Capture the cell that displays the provided text and extract its (X, Y) central coordinate. 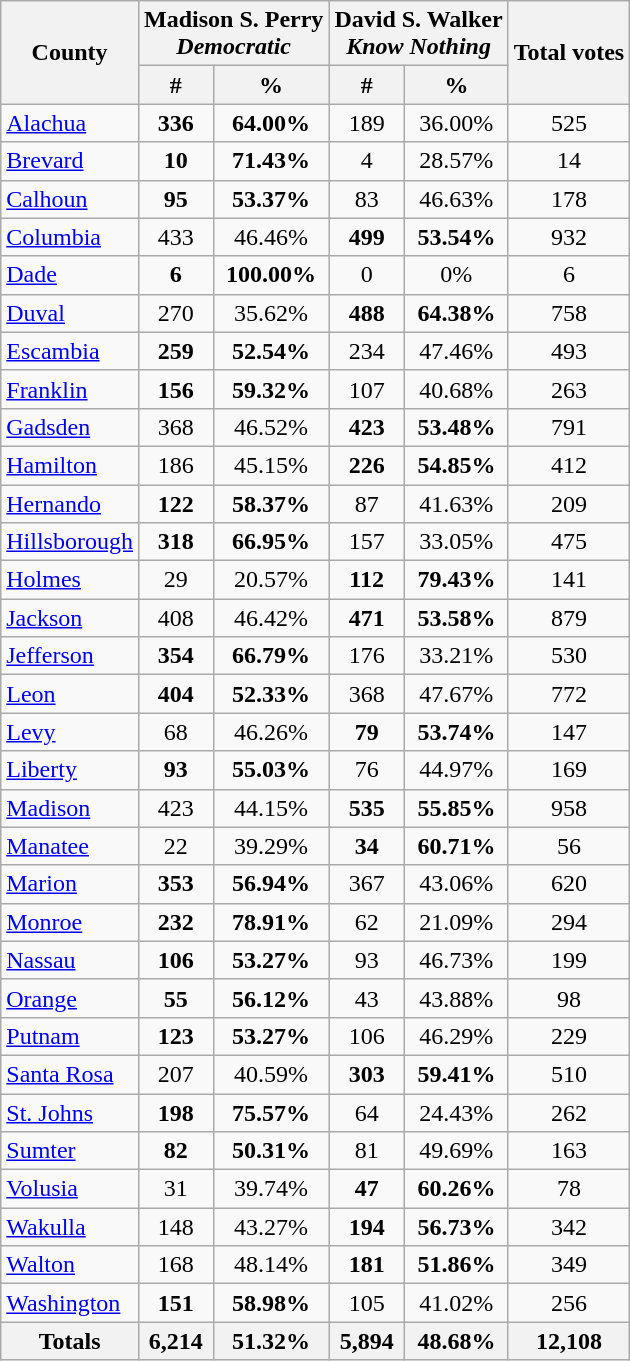
51.32% (271, 1341)
Escambia (70, 351)
10 (176, 161)
270 (176, 313)
28.57% (457, 161)
45.15% (271, 465)
66.79% (271, 656)
336 (176, 123)
493 (569, 351)
50.31% (271, 1151)
148 (176, 1227)
60.26% (457, 1189)
932 (569, 237)
Franklin (70, 389)
64.38% (457, 313)
71.43% (271, 161)
48.68% (457, 1341)
58.98% (271, 1303)
232 (176, 922)
209 (569, 503)
53.48% (457, 427)
83 (367, 199)
22 (176, 846)
4 (367, 161)
488 (367, 313)
44.97% (457, 770)
Jackson (70, 618)
112 (367, 580)
49.69% (457, 1151)
24.43% (457, 1113)
181 (367, 1265)
199 (569, 960)
Liberty (70, 770)
Madison (70, 808)
79 (367, 732)
535 (367, 808)
262 (569, 1113)
151 (176, 1303)
53.74% (457, 732)
412 (569, 465)
318 (176, 542)
55.85% (457, 808)
0% (457, 275)
Santa Rosa (70, 1074)
43.27% (271, 1227)
0 (367, 275)
52.54% (271, 351)
Duval (70, 313)
47.67% (457, 694)
46.42% (271, 618)
68 (176, 732)
56.12% (271, 998)
Orange (70, 998)
62 (367, 922)
Dade (70, 275)
Alachua (70, 123)
47 (367, 1189)
198 (176, 1113)
Madison S. Perry Democratic (233, 34)
510 (569, 1074)
Gadsden (70, 427)
56.94% (271, 884)
56.73% (457, 1227)
475 (569, 542)
43.06% (457, 884)
64 (367, 1113)
78 (569, 1189)
353 (176, 884)
52.33% (271, 694)
20.57% (271, 580)
303 (367, 1074)
41.63% (457, 503)
259 (176, 351)
78.91% (271, 922)
David S. Walker Know Nothing (418, 34)
Wakulla (70, 1227)
5,894 (367, 1341)
County (70, 52)
758 (569, 313)
Washington (70, 1303)
14 (569, 161)
Hamilton (70, 465)
51.86% (457, 1265)
194 (367, 1227)
41.02% (457, 1303)
Hernando (70, 503)
349 (569, 1265)
Columbia (70, 237)
367 (367, 884)
75.57% (271, 1113)
294 (569, 922)
31 (176, 1189)
79.43% (457, 580)
Levy (70, 732)
66.95% (271, 542)
40.68% (457, 389)
471 (367, 618)
58.37% (271, 503)
40.59% (271, 1074)
168 (176, 1265)
Putnam (70, 1036)
Brevard (70, 161)
620 (569, 884)
141 (569, 580)
Jefferson (70, 656)
Leon (70, 694)
157 (367, 542)
6,214 (176, 1341)
123 (176, 1036)
186 (176, 465)
404 (176, 694)
226 (367, 465)
263 (569, 389)
169 (569, 770)
64.00% (271, 123)
46.29% (457, 1036)
772 (569, 694)
33.05% (457, 542)
958 (569, 808)
47.46% (457, 351)
46.26% (271, 732)
879 (569, 618)
234 (367, 351)
12,108 (569, 1341)
43 (367, 998)
256 (569, 1303)
791 (569, 427)
53.37% (271, 199)
29 (176, 580)
229 (569, 1036)
Hillsborough (70, 542)
55 (176, 998)
408 (176, 618)
76 (367, 770)
53.58% (457, 618)
39.74% (271, 1189)
46.52% (271, 427)
499 (367, 237)
46.46% (271, 237)
Totals (70, 1341)
207 (176, 1074)
Volusia (70, 1189)
54.85% (457, 465)
55.03% (271, 770)
433 (176, 237)
530 (569, 656)
Calhoun (70, 199)
87 (367, 503)
39.29% (271, 846)
147 (569, 732)
354 (176, 656)
100.00% (271, 275)
44.15% (271, 808)
342 (569, 1227)
60.71% (457, 846)
St. Johns (70, 1113)
46.73% (457, 960)
Walton (70, 1265)
98 (569, 998)
Manatee (70, 846)
525 (569, 123)
36.00% (457, 123)
56 (569, 846)
59.32% (271, 389)
189 (367, 123)
Marion (70, 884)
Monroe (70, 922)
Total votes (569, 52)
35.62% (271, 313)
46.63% (457, 199)
48.14% (271, 1265)
Nassau (70, 960)
53.54% (457, 237)
95 (176, 199)
156 (176, 389)
Sumter (70, 1151)
34 (367, 846)
Holmes (70, 580)
33.21% (457, 656)
107 (367, 389)
59.41% (457, 1074)
163 (569, 1151)
105 (367, 1303)
81 (367, 1151)
122 (176, 503)
21.09% (457, 922)
43.88% (457, 998)
176 (367, 656)
82 (176, 1151)
178 (569, 199)
